Provide the [X, Y] coordinate of the cell's center where the given text is located.  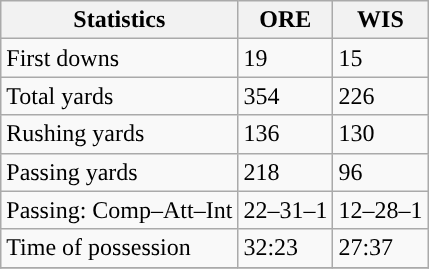
ORE [286, 20]
27:37 [380, 248]
WIS [380, 20]
12–28–1 [380, 210]
354 [286, 96]
Time of possession [120, 248]
130 [380, 134]
32:23 [286, 248]
15 [380, 58]
96 [380, 172]
Statistics [120, 20]
19 [286, 58]
First downs [120, 58]
Rushing yards [120, 134]
136 [286, 134]
218 [286, 172]
Passing: Comp–Att–Int [120, 210]
Total yards [120, 96]
Passing yards [120, 172]
22–31–1 [286, 210]
226 [380, 96]
